Extract the (x, y) coordinate from the center of the cell holding the provided text.  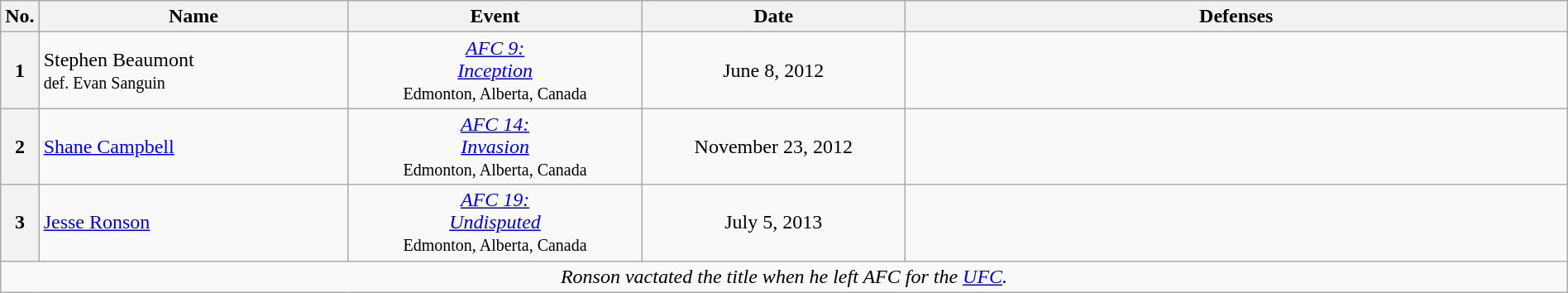
November 23, 2012 (773, 146)
Defenses (1236, 17)
Name (194, 17)
AFC 19:UndisputedEdmonton, Alberta, Canada (495, 223)
July 5, 2013 (773, 223)
AFC 14:InvasionEdmonton, Alberta, Canada (495, 146)
Ronson vactated the title when he left AFC for the UFC. (784, 276)
3 (20, 223)
Date (773, 17)
2 (20, 146)
Shane Campbell (194, 146)
Stephen Beaumontdef. Evan Sanguin (194, 70)
June 8, 2012 (773, 70)
No. (20, 17)
Jesse Ronson (194, 223)
Event (495, 17)
AFC 9:Inception Edmonton, Alberta, Canada (495, 70)
1 (20, 70)
